Search for the cell housing the specified text and yield its (x, y) center coordinate. 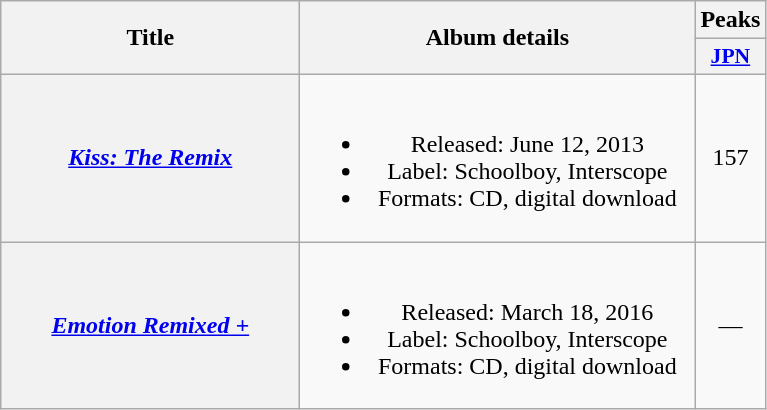
Kiss: The Remix (150, 158)
— (730, 326)
Released: June 12, 2013Label: Schoolboy, InterscopeFormats: CD, digital download (498, 158)
Emotion Remixed + (150, 326)
Peaks (730, 20)
Album details (498, 38)
157 (730, 158)
Title (150, 38)
JPN (730, 57)
Released: March 18, 2016Label: Schoolboy, InterscopeFormats: CD, digital download (498, 326)
